Search for the cell housing the specified text and yield its [x, y] center coordinate. 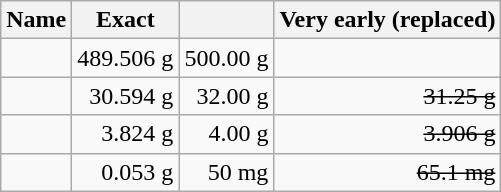
Name [36, 20]
489.506 g [126, 58]
Very early (replaced) [388, 20]
3.824 g [126, 134]
65.1 mg [388, 172]
500.00 g [226, 58]
50 mg [226, 172]
32.00 g [226, 96]
31.25 g [388, 96]
0.053 g [126, 172]
Exact [126, 20]
4.00 g [226, 134]
30.594 g [126, 96]
3.906 g [388, 134]
